Scan for the cell matching the given text and deliver its [x, y] coordinate at center. 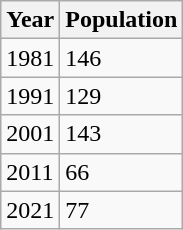
Year [30, 20]
146 [122, 58]
66 [122, 172]
77 [122, 210]
1991 [30, 96]
2021 [30, 210]
143 [122, 134]
129 [122, 96]
1981 [30, 58]
2001 [30, 134]
2011 [30, 172]
Population [122, 20]
